Return the (x, y) coordinate for the center point of the cell that contains the specified text.  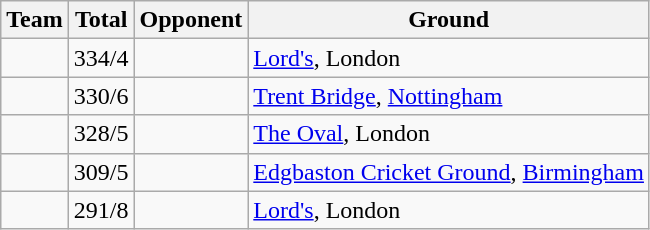
Ground (449, 20)
334/4 (101, 58)
The Oval, London (449, 134)
309/5 (101, 172)
291/8 (101, 210)
Opponent (191, 20)
Edgbaston Cricket Ground, Birmingham (449, 172)
Team (35, 20)
Trent Bridge, Nottingham (449, 96)
330/6 (101, 96)
328/5 (101, 134)
Total (101, 20)
